Pinpoint the cell where the given text exists, returning its (X, Y) midpoint coordinate. 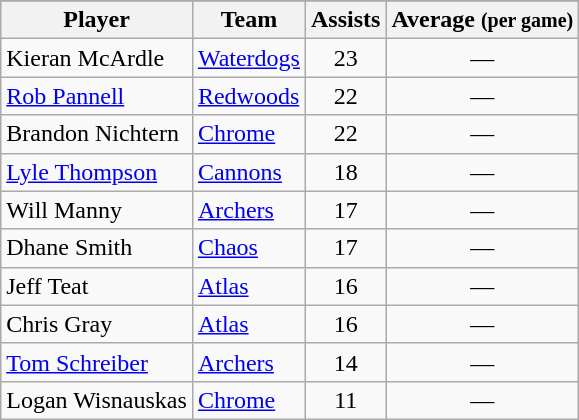
11 (345, 400)
Dhane Smith (97, 248)
18 (345, 172)
Tom Schreiber (97, 362)
Will Manny (97, 210)
Jeff Teat (97, 286)
23 (345, 58)
14 (345, 362)
Cannons (248, 172)
Player (97, 20)
Chris Gray (97, 324)
Lyle Thompson (97, 172)
Chaos (248, 248)
Assists (345, 20)
Brandon Nichtern (97, 134)
Average (per game) (482, 20)
Kieran McArdle (97, 58)
Team (248, 20)
Rob Pannell (97, 96)
Logan Wisnauskas (97, 400)
Redwoods (248, 96)
Waterdogs (248, 58)
